Return the (X, Y) coordinate for the center point of the cell that contains the specified text.  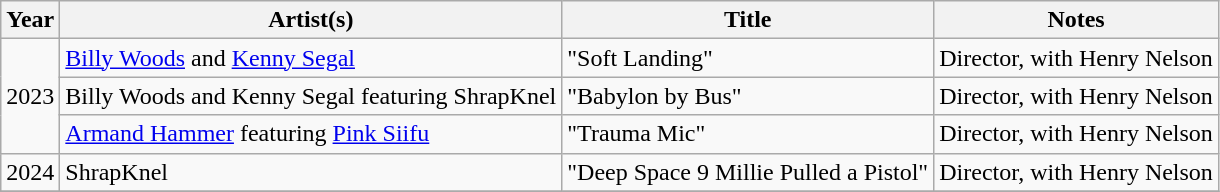
ShrapKnel (311, 172)
2023 (30, 96)
"Trauma Mic" (748, 134)
"Soft Landing" (748, 58)
"Babylon by Bus" (748, 96)
Notes (1076, 20)
Title (748, 20)
2024 (30, 172)
Billy Woods and Kenny Segal (311, 58)
Armand Hammer featuring Pink Siifu (311, 134)
Year (30, 20)
Billy Woods and Kenny Segal featuring ShrapKnel (311, 96)
Artist(s) (311, 20)
"Deep Space 9 Millie Pulled a Pistol" (748, 172)
